Output the (X, Y) coordinate of the center of the cell containing the given text.  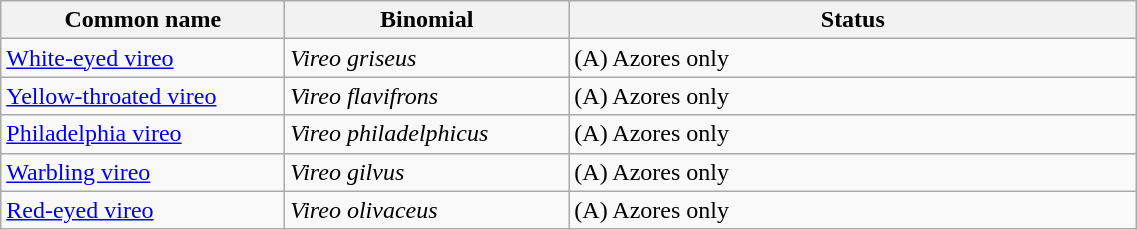
Vireo olivaceus (427, 210)
Vireo flavifrons (427, 96)
Common name (143, 20)
Vireo gilvus (427, 172)
Binomial (427, 20)
Philadelphia vireo (143, 134)
Warbling vireo (143, 172)
Vireo griseus (427, 58)
White-eyed vireo (143, 58)
Yellow-throated vireo (143, 96)
Red-eyed vireo (143, 210)
Status (853, 20)
Vireo philadelphicus (427, 134)
